From the cell containing the given text, extract its center point as [X, Y] coordinate. 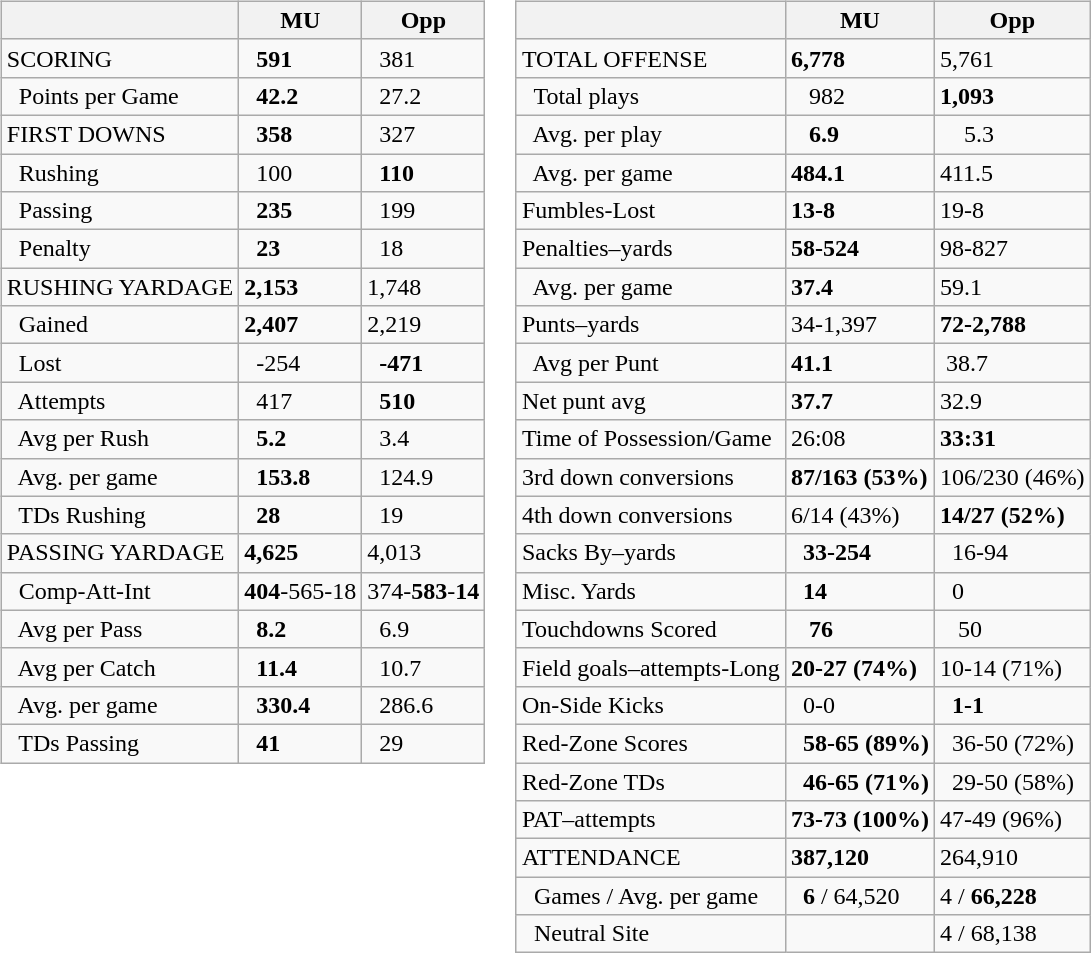
199 [424, 211]
42.2 [300, 96]
RUSHING YARDAGE [120, 287]
Avg per Catch [120, 667]
PASSING YARDAGE [120, 553]
FIRST DOWNS [120, 134]
Field goals–attempts-Long [650, 667]
Avg per Punt [650, 363]
87/163 (53%) [860, 477]
Neutral Site [650, 934]
591 [300, 58]
11.4 [300, 667]
29-50 (58%) [1012, 781]
TDs Passing [120, 743]
2,153 [300, 287]
411.5 [1012, 173]
510 [424, 401]
Total plays [650, 96]
Punts–yards [650, 325]
381 [424, 58]
Touchdowns Scored [650, 629]
Sacks By–yards [650, 553]
Gained [120, 325]
37.7 [860, 401]
1,748 [424, 287]
0-0 [860, 705]
33-254 [860, 553]
404-565-18 [300, 591]
Penalties–yards [650, 249]
387,120 [860, 858]
484.1 [860, 173]
TDs Rushing [120, 515]
50 [1012, 629]
98-827 [1012, 249]
Passing [120, 211]
16-94 [1012, 553]
76 [860, 629]
29 [424, 743]
26:08 [860, 439]
28 [300, 515]
5.2 [300, 439]
3.4 [424, 439]
14 [860, 591]
Fumbles-Lost [650, 211]
286.6 [424, 705]
ATTENDANCE [650, 858]
Avg. per play [650, 134]
32.9 [1012, 401]
4 / 68,138 [1012, 934]
264,910 [1012, 858]
Attempts [120, 401]
6 / 64,520 [860, 896]
4 / 66,228 [1012, 896]
19 [424, 515]
5,761 [1012, 58]
4,013 [424, 553]
Rushing [120, 173]
110 [424, 173]
33:31 [1012, 439]
20-27 (74%) [860, 667]
58-524 [860, 249]
18 [424, 249]
Time of Possession/Game [650, 439]
36-50 (72%) [1012, 743]
41.1 [860, 363]
Misc. Yards [650, 591]
3rd down conversions [650, 477]
330.4 [300, 705]
27.2 [424, 96]
On-Side Kicks [650, 705]
1,093 [1012, 96]
10-14 (71%) [1012, 667]
73-73 (100%) [860, 820]
Comp-Att-Int [120, 591]
SCORING [120, 58]
19-8 [1012, 211]
Red-Zone Scores [650, 743]
1-1 [1012, 705]
Games / Avg. per game [650, 896]
14/27 (52%) [1012, 515]
Net punt avg [650, 401]
Avg per Pass [120, 629]
-254 [300, 363]
8.2 [300, 629]
46-65 (71%) [860, 781]
41 [300, 743]
4th down conversions [650, 515]
327 [424, 134]
5.3 [1012, 134]
417 [300, 401]
2,219 [424, 325]
47-49 (96%) [1012, 820]
58-65 (89%) [860, 743]
6,778 [860, 58]
Points per Game [120, 96]
34-1,397 [860, 325]
374-583-14 [424, 591]
10.7 [424, 667]
106/230 (46%) [1012, 477]
38.7 [1012, 363]
13-8 [860, 211]
TOTAL OFFENSE [650, 58]
0 [1012, 591]
Penalty [120, 249]
358 [300, 134]
PAT–attempts [650, 820]
982 [860, 96]
Avg per Rush [120, 439]
235 [300, 211]
4,625 [300, 553]
Lost [120, 363]
Red-Zone TDs [650, 781]
59.1 [1012, 287]
124.9 [424, 477]
100 [300, 173]
23 [300, 249]
153.8 [300, 477]
6/14 (43%) [860, 515]
2,407 [300, 325]
37.4 [860, 287]
-471 [424, 363]
72-2,788 [1012, 325]
